Output the [X, Y] coordinate of the center of the cell containing the given text.  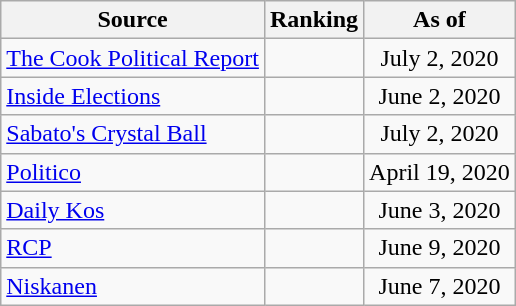
Inside Elections [133, 96]
The Cook Political Report [133, 58]
June 2, 2020 [440, 96]
April 19, 2020 [440, 172]
June 3, 2020 [440, 210]
June 9, 2020 [440, 248]
June 7, 2020 [440, 286]
RCP [133, 248]
As of [440, 20]
Ranking [314, 20]
Daily Kos [133, 210]
Sabato's Crystal Ball [133, 134]
Politico [133, 172]
Source [133, 20]
Niskanen [133, 286]
